Find where the given text appears and provide that cell's center as (x, y) coordinate. 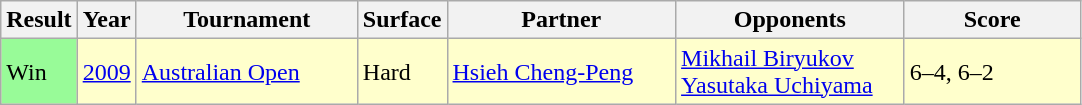
Win (39, 72)
Surface (402, 20)
Australian Open (246, 72)
Score (992, 20)
Year (106, 20)
Hard (402, 72)
Opponents (790, 20)
Tournament (246, 20)
Partner (562, 20)
Mikhail Biryukov Yasutaka Uchiyama (790, 72)
6–4, 6–2 (992, 72)
Result (39, 20)
Hsieh Cheng-Peng (562, 72)
2009 (106, 72)
